Return [X, Y] of the center of cell containing provided text 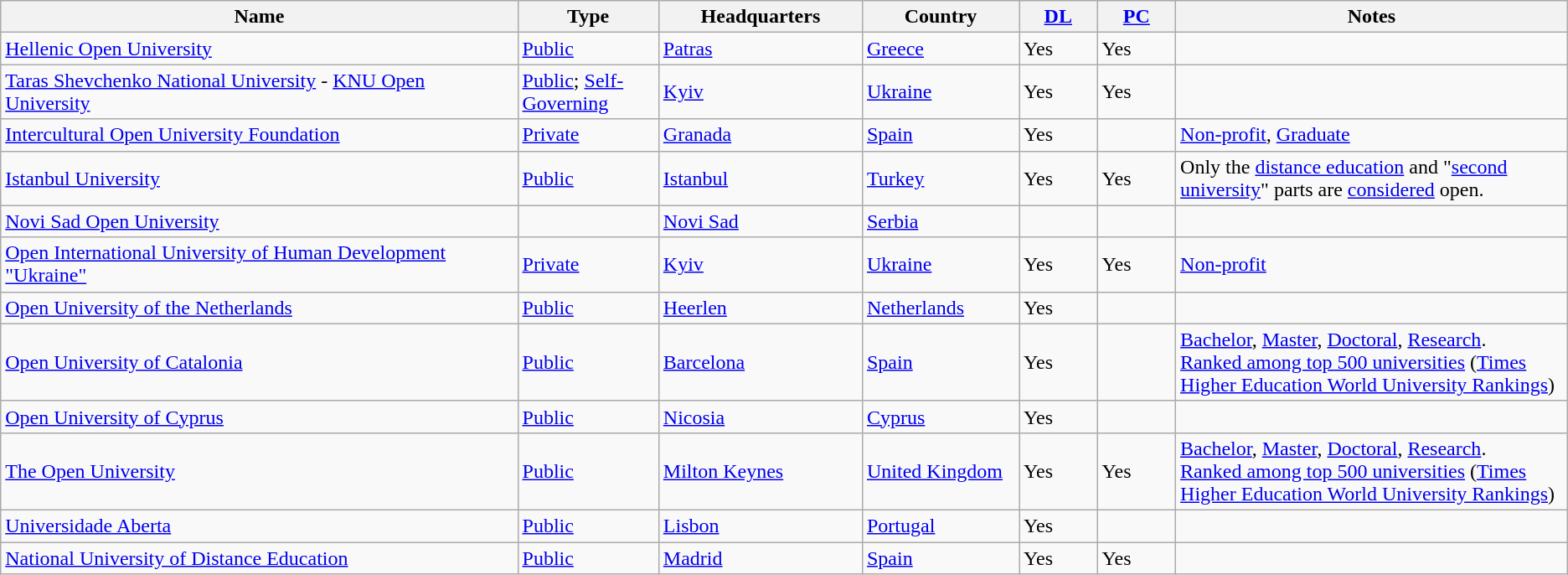
Greece [940, 49]
Type [588, 17]
Istanbul [761, 178]
Headquarters [761, 17]
Open University of Cyprus [260, 417]
Serbia [940, 221]
Taras Shevchenko National University - KNU Open University [260, 92]
Intercultural Open University Foundation [260, 135]
Non-profit [1372, 265]
Novi Sad [761, 221]
Country [940, 17]
Cyprus [940, 417]
Milton Keynes [761, 471]
Heerlen [761, 308]
Only the distance education and "second university" parts are considered open. [1372, 178]
Open University of the Netherlands [260, 308]
Non-profit, Graduate [1372, 135]
Madrid [761, 557]
Turkey [940, 178]
Lisbon [761, 526]
Universidade Aberta [260, 526]
Netherlands [940, 308]
Public; Self-Governing [588, 92]
Novi Sad Open University [260, 221]
Barcelona [761, 362]
Nicosia [761, 417]
Patras [761, 49]
Name [260, 17]
Open International University of Human Development "Ukraine" [260, 265]
DL [1059, 17]
Notes [1372, 17]
Open University of Catalonia [260, 362]
PC [1137, 17]
Istanbul University [260, 178]
Portugal [940, 526]
National University of Distance Education [260, 557]
United Kingdom [940, 471]
Hellenic Open University [260, 49]
Granada [761, 135]
The Open University [260, 471]
